Output the (X, Y) coordinate of the center of the cell containing the given text.  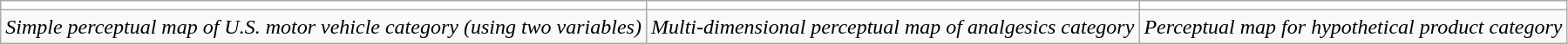
Simple perceptual map of U.S. motor vehicle category (using two variables) (324, 27)
Perceptual map for hypothetical product category (1353, 27)
Multi-dimensional perceptual map of analgesics category (893, 27)
